Return the (x, y) coordinate for the center point of the cell that contains the specified text.  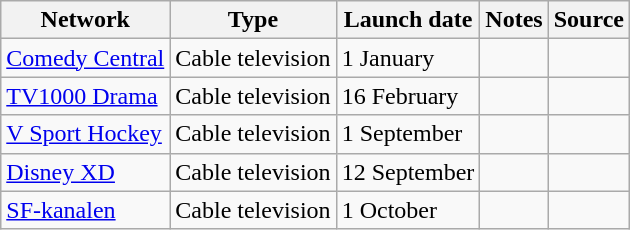
Network (86, 20)
16 February (408, 96)
V Sport Hockey (86, 134)
TV1000 Drama (86, 96)
Disney XD (86, 172)
Comedy Central (86, 58)
1 September (408, 134)
Launch date (408, 20)
Type (253, 20)
1 January (408, 58)
Notes (514, 20)
Source (588, 20)
SF-kanalen (86, 210)
12 September (408, 172)
1 October (408, 210)
